Pinpoint the cell where the given text exists, returning its (x, y) midpoint coordinate. 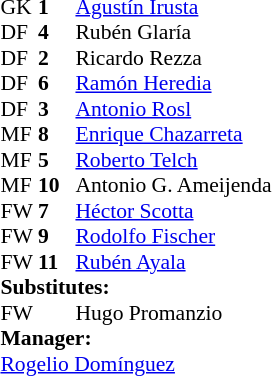
Ricardo Rezza (173, 58)
Héctor Scotta (173, 211)
7 (57, 211)
2 (57, 58)
Ramón Heredia (173, 83)
Substitutes: (136, 287)
Antonio G. Ameijenda (173, 185)
6 (57, 83)
3 (57, 109)
5 (57, 160)
Rodolfo Fischer (173, 237)
9 (57, 237)
Antonio Rosl (173, 109)
11 (57, 262)
Rubén Ayala (173, 262)
Rubén Glaría (173, 33)
4 (57, 33)
Roberto Telch (173, 160)
Enrique Chazarreta (173, 135)
10 (57, 185)
Hugo Promanzio (173, 313)
Manager: (136, 339)
8 (57, 135)
